Search for the cell housing the specified text and yield its (x, y) center coordinate. 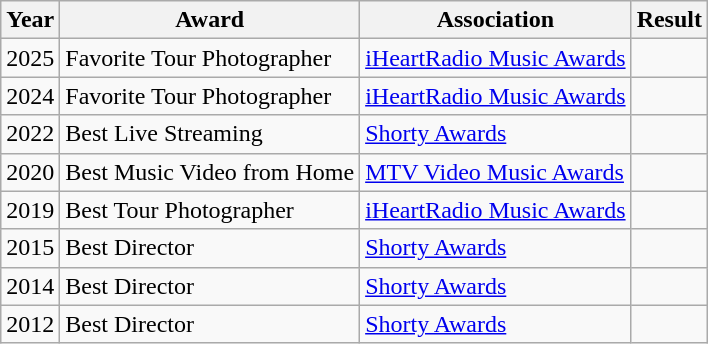
2019 (30, 210)
Best Live Streaming (210, 134)
Association (496, 20)
Best Tour Photographer (210, 210)
Year (30, 20)
2024 (30, 96)
2020 (30, 172)
MTV Video Music Awards (496, 172)
Award (210, 20)
2025 (30, 58)
2022 (30, 134)
Result (669, 20)
2012 (30, 324)
2015 (30, 248)
Best Music Video from Home (210, 172)
2014 (30, 286)
